Search for the cell housing the specified text and yield its (X, Y) center coordinate. 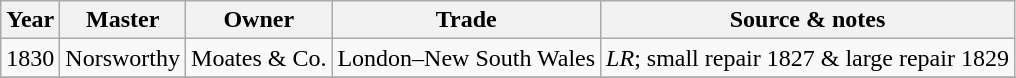
Moates & Co. (259, 58)
Owner (259, 20)
London–New South Wales (466, 58)
Year (30, 20)
LR; small repair 1827 & large repair 1829 (808, 58)
Source & notes (808, 20)
Master (123, 20)
Norsworthy (123, 58)
1830 (30, 58)
Trade (466, 20)
